Capture the cell that displays the provided text and extract its [x, y] central coordinate. 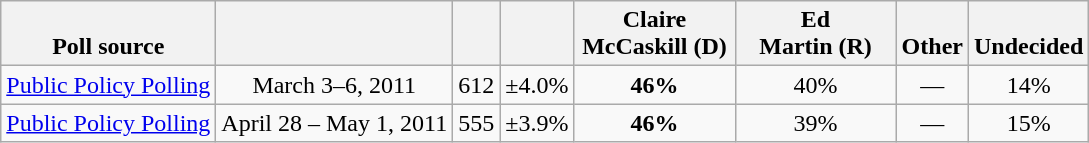
ClaireMcCaskill (D) [654, 34]
±4.0% [537, 85]
±3.9% [537, 123]
Other [932, 34]
Undecided [1028, 34]
EdMartin (R) [816, 34]
15% [1028, 123]
April 28 – May 1, 2011 [334, 123]
40% [816, 85]
14% [1028, 85]
March 3–6, 2011 [334, 85]
39% [816, 123]
612 [476, 85]
555 [476, 123]
Poll source [108, 34]
